Capture the cell that displays the provided text and extract its (X, Y) central coordinate. 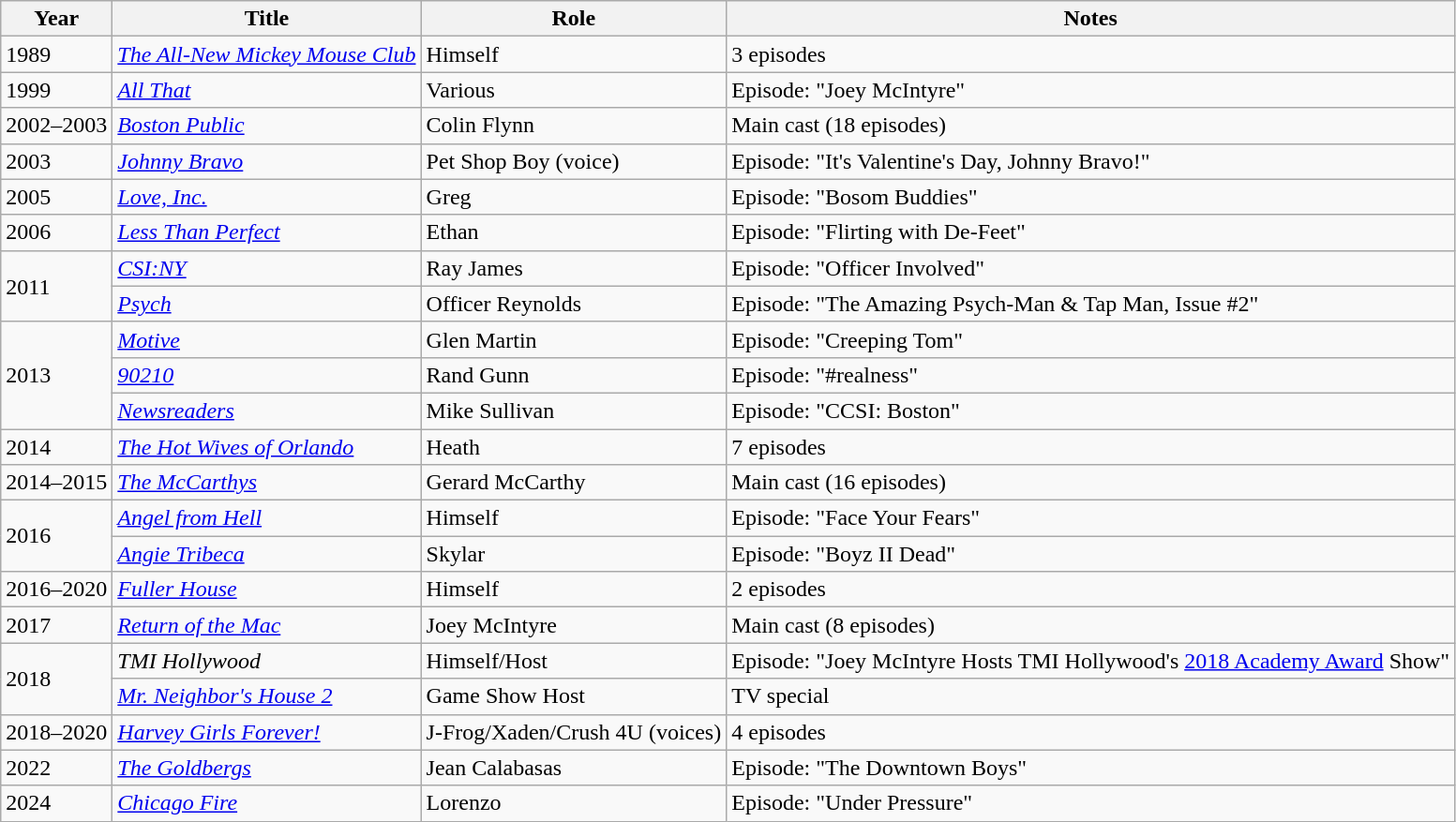
Main cast (8 episodes) (1091, 625)
Gerard McCarthy (574, 483)
Love, Inc. (266, 197)
Episode: "Boyz II Dead" (1091, 554)
All That (266, 90)
Joey McIntyre (574, 625)
Notes (1091, 19)
Newsreaders (266, 411)
Return of the Mac (266, 625)
Chicago Fire (266, 803)
2002–2003 (56, 126)
4 episodes (1091, 732)
90210 (266, 375)
2022 (56, 768)
Episode: "Face Your Fears" (1091, 518)
Episode: "#realness" (1091, 375)
Johnny Bravo (266, 161)
3 episodes (1091, 54)
2018–2020 (56, 732)
1999 (56, 90)
Ray James (574, 268)
Episode: "Under Pressure" (1091, 803)
Episode: "Joey McIntyre" (1091, 90)
Mike Sullivan (574, 411)
2018 (56, 679)
2011 (56, 286)
Psych (266, 304)
Year (56, 19)
Lorenzo (574, 803)
2016 (56, 536)
Motive (266, 339)
2006 (56, 232)
Main cast (18 episodes) (1091, 126)
Less Than Perfect (266, 232)
7 episodes (1091, 447)
2005 (56, 197)
TV special (1091, 696)
Colin Flynn (574, 126)
Himself/Host (574, 661)
Episode: "CCSI: Boston" (1091, 411)
Pet Shop Boy (voice) (574, 161)
Game Show Host (574, 696)
Episode: "It's Valentine's Day, Johnny Bravo!" (1091, 161)
The Hot Wives of Orlando (266, 447)
J-Frog/Xaden/Crush 4U (voices) (574, 732)
Glen Martin (574, 339)
Ethan (574, 232)
2017 (56, 625)
Greg (574, 197)
Episode: "Bosom Buddies" (1091, 197)
2016–2020 (56, 590)
2013 (56, 375)
2014–2015 (56, 483)
Various (574, 90)
Mr. Neighbor's House 2 (266, 696)
Heath (574, 447)
Skylar (574, 554)
Fuller House (266, 590)
Main cast (16 episodes) (1091, 483)
The McCarthys (266, 483)
Episode: "Joey McIntyre Hosts TMI Hollywood's 2018 Academy Award Show" (1091, 661)
2 episodes (1091, 590)
2003 (56, 161)
Officer Reynolds (574, 304)
Episode: "Creeping Tom" (1091, 339)
Angel from Hell (266, 518)
Episode: "The Downtown Boys" (1091, 768)
Jean Calabasas (574, 768)
The Goldbergs (266, 768)
Episode: "The Amazing Psych-Man & Tap Man, Issue #2" (1091, 304)
Episode: "Flirting with De-Feet" (1091, 232)
1989 (56, 54)
2014 (56, 447)
Angie Tribeca (266, 554)
Episode: "Officer Involved" (1091, 268)
CSI:NY (266, 268)
Harvey Girls Forever! (266, 732)
Boston Public (266, 126)
TMI Hollywood (266, 661)
Rand Gunn (574, 375)
Title (266, 19)
Role (574, 19)
2024 (56, 803)
The All-New Mickey Mouse Club (266, 54)
